Scan for the cell matching the given text and deliver its (x, y) coordinate at center. 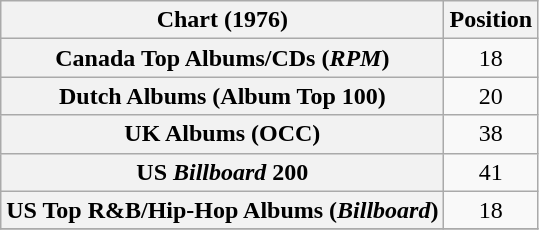
Chart (1976) (222, 20)
US Billboard 200 (222, 172)
Canada Top Albums/CDs (RPM) (222, 58)
20 (491, 96)
Position (491, 20)
US Top R&B/Hip-Hop Albums (Billboard) (222, 210)
Dutch Albums (Album Top 100) (222, 96)
UK Albums (OCC) (222, 134)
41 (491, 172)
38 (491, 134)
